For the text-containing cell, return its midpoint in (X, Y) coordinate format. 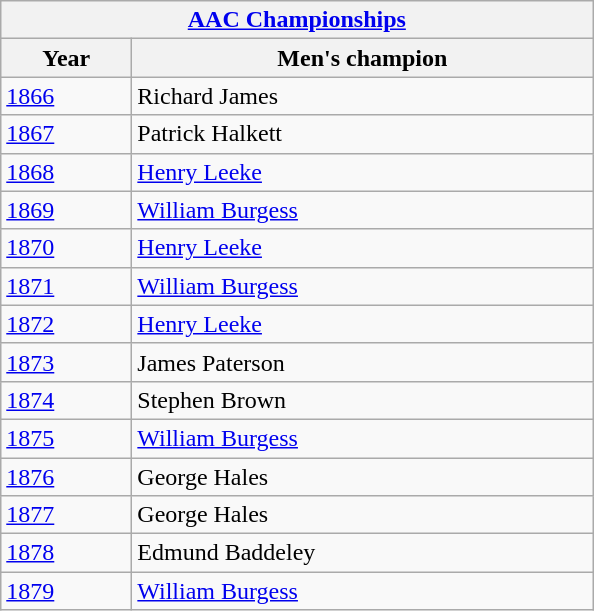
1874 (66, 400)
1875 (66, 438)
James Paterson (362, 362)
Year (66, 58)
1870 (66, 248)
1871 (66, 286)
1873 (66, 362)
1877 (66, 515)
1876 (66, 477)
1869 (66, 210)
1866 (66, 96)
1872 (66, 324)
1878 (66, 553)
Edmund Baddeley (362, 553)
Richard James (362, 96)
1867 (66, 134)
Men's champion (362, 58)
Patrick Halkett (362, 134)
Stephen Brown (362, 400)
1879 (66, 591)
1868 (66, 172)
AAC Championships (297, 20)
